Locate the cell with the specified text and output its (X, Y) center coordinate. 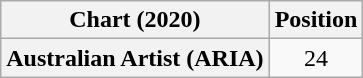
24 (316, 58)
Chart (2020) (135, 20)
Australian Artist (ARIA) (135, 58)
Position (316, 20)
